Provide the [x, y] coordinate of the cell's center where the given text is located.  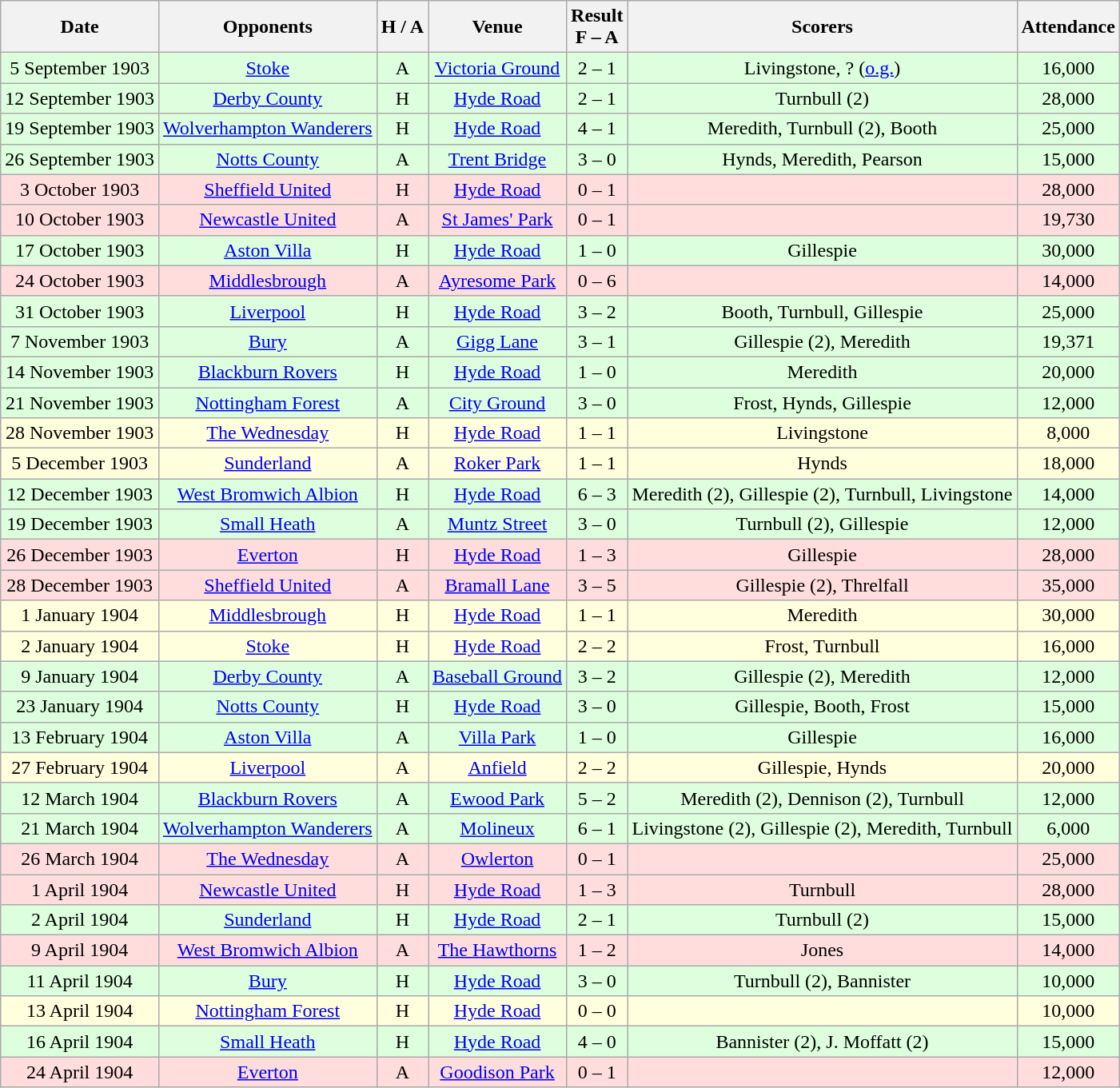
9 January 1904 [80, 676]
4 – 1 [597, 129]
Meredith, Turnbull (2), Booth [822, 129]
26 March 1904 [80, 859]
Livingstone [822, 433]
ResultF – A [597, 27]
Booth, Turnbull, Gillespie [822, 311]
17 October 1903 [80, 250]
28 December 1903 [80, 585]
8,000 [1068, 433]
Frost, Hynds, Gillespie [822, 402]
Date [80, 27]
Attendance [1068, 27]
21 November 1903 [80, 402]
16 April 1904 [80, 1042]
Meredith (2), Gillespie (2), Turnbull, Livingstone [822, 494]
Livingstone, ? (o.g.) [822, 68]
Turnbull (2), Bannister [822, 981]
Meredith (2), Dennison (2), Turnbull [822, 798]
3 October 1903 [80, 189]
24 October 1903 [80, 281]
2 January 1904 [80, 646]
Anfield [497, 767]
5 December 1903 [80, 464]
Baseball Ground [497, 676]
26 September 1903 [80, 159]
H / A [402, 27]
6 – 1 [597, 828]
Venue [497, 27]
Roker Park [497, 464]
0 – 6 [597, 281]
7 November 1903 [80, 341]
2 April 1904 [80, 920]
4 – 0 [597, 1042]
18,000 [1068, 464]
1 – 2 [597, 951]
Owlerton [497, 859]
19,371 [1068, 341]
Gillespie (2), Threlfall [822, 585]
9 April 1904 [80, 951]
Hynds [822, 464]
10 October 1903 [80, 220]
Hynds, Meredith, Pearson [822, 159]
Livingstone (2), Gillespie (2), Meredith, Turnbull [822, 828]
Molineux [497, 828]
City Ground [497, 402]
Bannister (2), J. Moffatt (2) [822, 1042]
Opponents [267, 27]
6,000 [1068, 828]
14 November 1903 [80, 372]
12 March 1904 [80, 798]
11 April 1904 [80, 981]
24 April 1904 [80, 1072]
The Hawthorns [497, 951]
1 April 1904 [80, 890]
Turnbull [822, 890]
35,000 [1068, 585]
26 December 1903 [80, 555]
Villa Park [497, 737]
31 October 1903 [80, 311]
Victoria Ground [497, 68]
28 November 1903 [80, 433]
6 – 3 [597, 494]
St James' Park [497, 220]
19,730 [1068, 220]
Jones [822, 951]
Scorers [822, 27]
Turnbull (2), Gillespie [822, 524]
Frost, Turnbull [822, 646]
27 February 1904 [80, 767]
12 December 1903 [80, 494]
Trent Bridge [497, 159]
12 September 1903 [80, 98]
Ayresome Park [497, 281]
3 – 1 [597, 341]
Ewood Park [497, 798]
23 January 1904 [80, 707]
Gillespie, Hynds [822, 767]
Goodison Park [497, 1072]
13 April 1904 [80, 1011]
13 February 1904 [80, 737]
Gillespie, Booth, Frost [822, 707]
1 January 1904 [80, 616]
5 – 2 [597, 798]
3 – 5 [597, 585]
5 September 1903 [80, 68]
19 December 1903 [80, 524]
19 September 1903 [80, 129]
Muntz Street [497, 524]
21 March 1904 [80, 828]
0 – 0 [597, 1011]
Gigg Lane [497, 341]
Bramall Lane [497, 585]
